Capture the cell that displays the provided text and extract its [x, y] central coordinate. 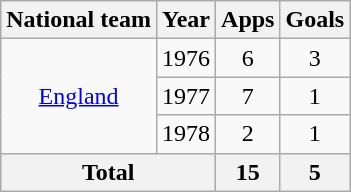
2 [248, 134]
7 [248, 96]
National team [79, 20]
1978 [186, 134]
Total [108, 172]
5 [315, 172]
Goals [315, 20]
6 [248, 58]
England [79, 96]
Year [186, 20]
1976 [186, 58]
1977 [186, 96]
3 [315, 58]
Apps [248, 20]
15 [248, 172]
